For the text-containing cell, return its midpoint in [X, Y] coordinate format. 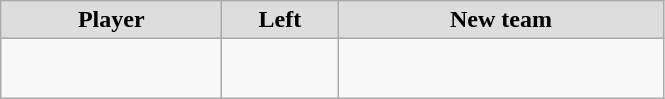
Left [280, 20]
Player [112, 20]
New team [501, 20]
